Pinpoint the cell where the given text exists, returning its [X, Y] midpoint coordinate. 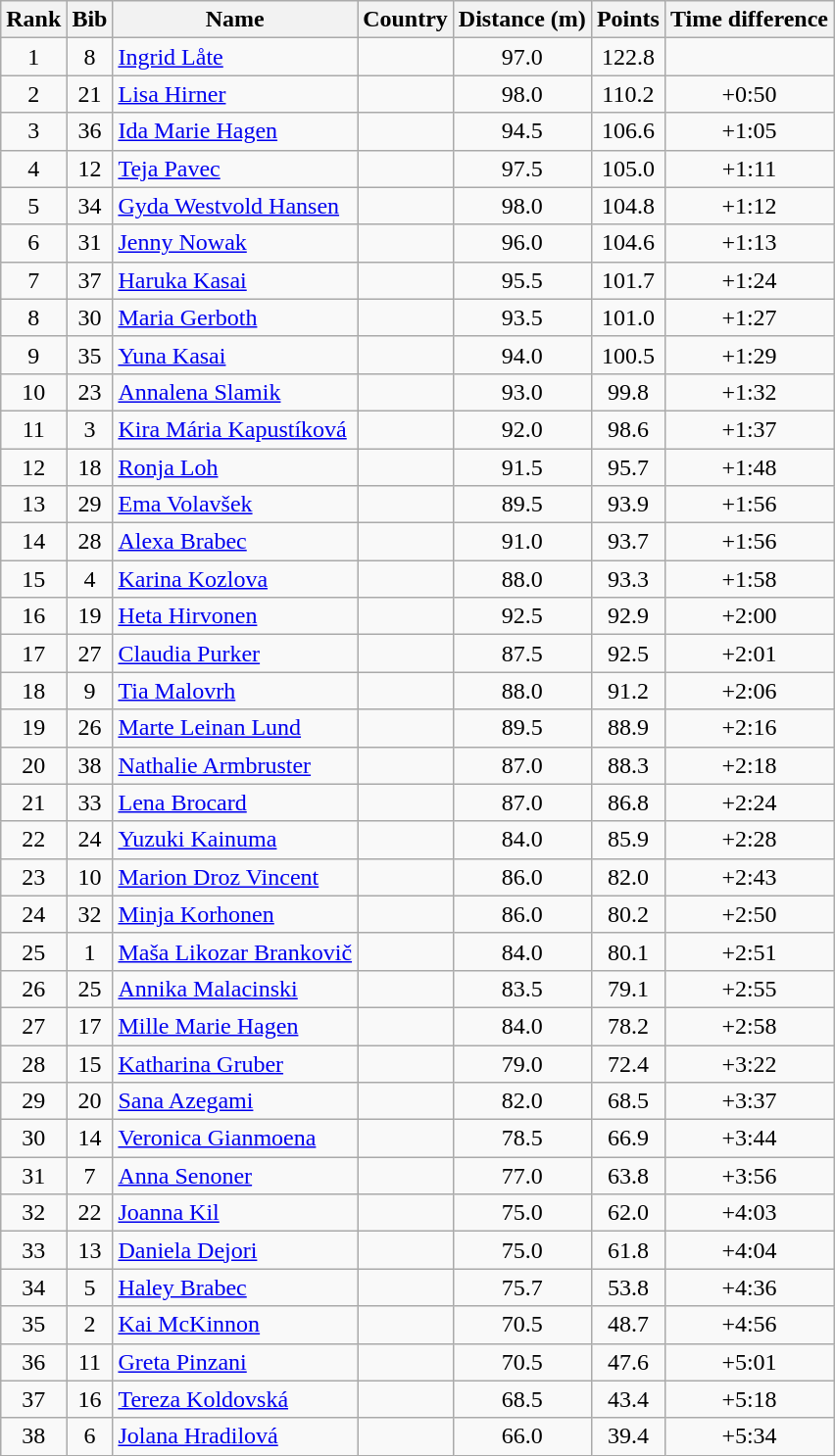
+1:11 [749, 169]
Kai McKinnon [235, 1325]
75.7 [521, 1287]
80.1 [627, 951]
+3:37 [749, 1101]
+2:55 [749, 989]
95.7 [627, 467]
+4:56 [749, 1325]
Ronja Loh [235, 467]
+1:58 [749, 579]
+5:34 [749, 1436]
+2:01 [749, 654]
Points [627, 20]
96.0 [521, 243]
78.5 [521, 1139]
Haley Brabec [235, 1287]
88.3 [627, 765]
99.8 [627, 392]
53.8 [627, 1287]
+3:22 [749, 1063]
Marte Leinan Lund [235, 728]
Yuzuki Kainuma [235, 840]
104.6 [627, 243]
+4:36 [749, 1287]
Greta Pinzani [235, 1362]
87.5 [521, 654]
62.0 [627, 1213]
95.5 [521, 280]
Marion Droz Vincent [235, 877]
+2:18 [749, 765]
Time difference [749, 20]
101.7 [627, 280]
47.6 [627, 1362]
110.2 [627, 94]
Maria Gerboth [235, 317]
63.8 [627, 1176]
+2:00 [749, 616]
94.0 [521, 355]
Ema Volavšek [235, 505]
+3:44 [749, 1139]
78.2 [627, 1026]
80.2 [627, 914]
83.5 [521, 989]
+2:43 [749, 877]
85.9 [627, 840]
Minja Korhonen [235, 914]
93.9 [627, 505]
Rank [33, 20]
Anna Senoner [235, 1176]
97.0 [521, 57]
86.8 [627, 802]
Maša Likozar Brankovič [235, 951]
+1:37 [749, 429]
+1:12 [749, 206]
+2:50 [749, 914]
+1:24 [749, 280]
43.4 [627, 1399]
Bib [90, 20]
Heta Hirvonen [235, 616]
106.6 [627, 131]
+1:29 [749, 355]
+1:05 [749, 131]
92.9 [627, 616]
39.4 [627, 1436]
93.5 [521, 317]
48.7 [627, 1325]
93.0 [521, 392]
Jolana Hradilová [235, 1436]
104.8 [627, 206]
Gyda Westvold Hansen [235, 206]
79.0 [521, 1063]
Claudia Purker [235, 654]
Lena Brocard [235, 802]
+1:32 [749, 392]
+2:24 [749, 802]
61.8 [627, 1250]
+4:03 [749, 1213]
101.0 [627, 317]
91.0 [521, 542]
88.9 [627, 728]
Haruka Kasai [235, 280]
+2:51 [749, 951]
Ida Marie Hagen [235, 131]
Veronica Gianmoena [235, 1139]
Daniela Dejori [235, 1250]
Yuna Kasai [235, 355]
Alexa Brabec [235, 542]
Name [235, 20]
Katharina Gruber [235, 1063]
Mille Marie Hagen [235, 1026]
+2:58 [749, 1026]
Country [406, 20]
Teja Pavec [235, 169]
Annika Malacinski [235, 989]
93.7 [627, 542]
79.1 [627, 989]
Sana Azegami [235, 1101]
Tia Malovrh [235, 691]
+2:28 [749, 840]
Lisa Hirner [235, 94]
91.5 [521, 467]
+2:16 [749, 728]
92.0 [521, 429]
100.5 [627, 355]
Jenny Nowak [235, 243]
Nathalie Armbruster [235, 765]
Annalena Slamik [235, 392]
+1:27 [749, 317]
Kira Mária Kapustíková [235, 429]
72.4 [627, 1063]
122.8 [627, 57]
+1:48 [749, 467]
98.6 [627, 429]
Karina Kozlova [235, 579]
Tereza Koldovská [235, 1399]
93.3 [627, 579]
Ingrid Låte [235, 57]
+5:01 [749, 1362]
+2:06 [749, 691]
+1:13 [749, 243]
105.0 [627, 169]
66.0 [521, 1436]
+5:18 [749, 1399]
+0:50 [749, 94]
97.5 [521, 169]
Joanna Kil [235, 1213]
Distance (m) [521, 20]
+3:56 [749, 1176]
94.5 [521, 131]
+4:04 [749, 1250]
91.2 [627, 691]
77.0 [521, 1176]
66.9 [627, 1139]
